Extract the [x, y] coordinate from the center of the cell holding the provided text.  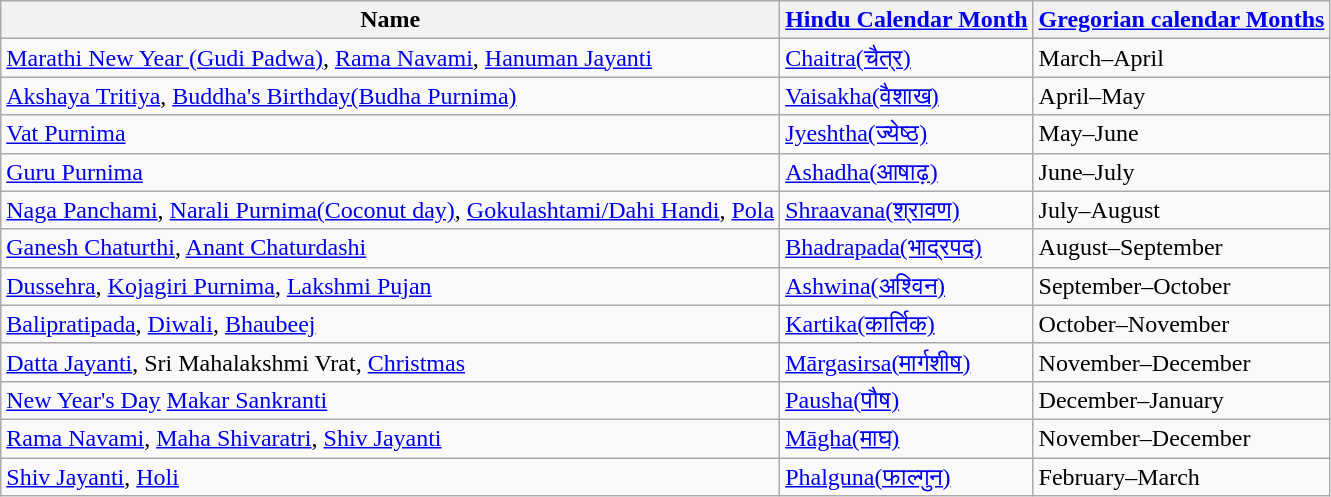
Guru Purnima [390, 172]
Rama Navami, Maha Shivaratri, Shiv Jayanti [390, 438]
Akshaya Tritiya, Buddha's Birthday(Budha Purnima) [390, 96]
July–August [1182, 210]
February–March [1182, 477]
Gregorian calendar Months [1182, 20]
Kartika(कार्तिक) [906, 324]
Phalguna(फाल्गुन) [906, 477]
Shraavana(श्रावण) [906, 210]
Dussehra, Kojagiri Purnima, Lakshmi Pujan [390, 286]
Name [390, 20]
Hindu Calendar Month [906, 20]
September–October [1182, 286]
Māgha(माघ) [906, 438]
Naga Panchami, Narali Purnima(Coconut day), Gokulashtami/Dahi Handi, Pola [390, 210]
Ganesh Chaturthi, Anant Chaturdashi [390, 248]
Shiv Jayanti, Holi [390, 477]
New Year's Day Makar Sankranti [390, 400]
Vat Purnima [390, 134]
December–January [1182, 400]
Marathi New Year (Gudi Padwa), Rama Navami, Hanuman Jayanti [390, 58]
Ashwina(अश्विन) [906, 286]
Ashadha(आषाढ़) [906, 172]
April–May [1182, 96]
August–September [1182, 248]
Jyeshtha(ज्येष्ठ) [906, 134]
Balipratipada, Diwali, Bhaubeej [390, 324]
Mārgasirsa(मार्गशीष) [906, 362]
October–November [1182, 324]
Datta Jayanti, Sri Mahalakshmi Vrat, Christmas [390, 362]
Chaitra(चैत्र) [906, 58]
May–June [1182, 134]
Bhadrapada(भाद्रपद) [906, 248]
June–July [1182, 172]
March–April [1182, 58]
Vaisakha(वैशाख) [906, 96]
Pausha(पौष) [906, 400]
